Find where the given text appears and provide that cell's center as [X, Y] coordinate. 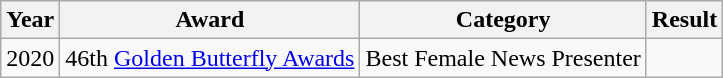
46th Golden Butterfly Awards [210, 58]
Year [30, 20]
Award [210, 20]
Category [503, 20]
2020 [30, 58]
Best Female News Presenter [503, 58]
Result [684, 20]
